For the text-containing cell, return its midpoint in (X, Y) coordinate format. 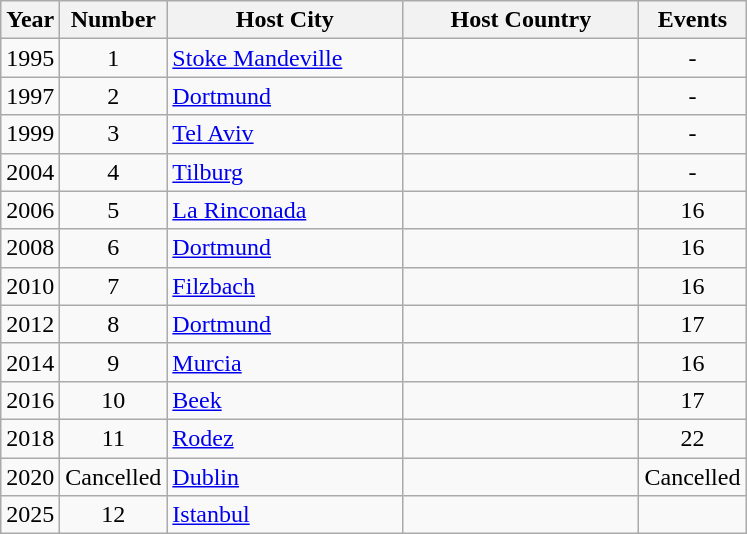
Dublin (285, 477)
2 (114, 96)
Host Country (521, 20)
Rodez (285, 438)
Istanbul (285, 515)
2020 (30, 477)
2008 (30, 248)
1 (114, 58)
1997 (30, 96)
2014 (30, 362)
2025 (30, 515)
2006 (30, 210)
7 (114, 286)
22 (692, 438)
2018 (30, 438)
Host City (285, 20)
1995 (30, 58)
Filzbach (285, 286)
La Rinconada (285, 210)
8 (114, 324)
Events (692, 20)
5 (114, 210)
10 (114, 400)
12 (114, 515)
1999 (30, 134)
3 (114, 134)
9 (114, 362)
Beek (285, 400)
Murcia (285, 362)
Year (30, 20)
2004 (30, 172)
6 (114, 248)
Tel Aviv (285, 134)
Tilburg (285, 172)
Number (114, 20)
Stoke Mandeville (285, 58)
2016 (30, 400)
4 (114, 172)
2010 (30, 286)
11 (114, 438)
2012 (30, 324)
